Scan for the cell matching the given text and deliver its (X, Y) coordinate at center. 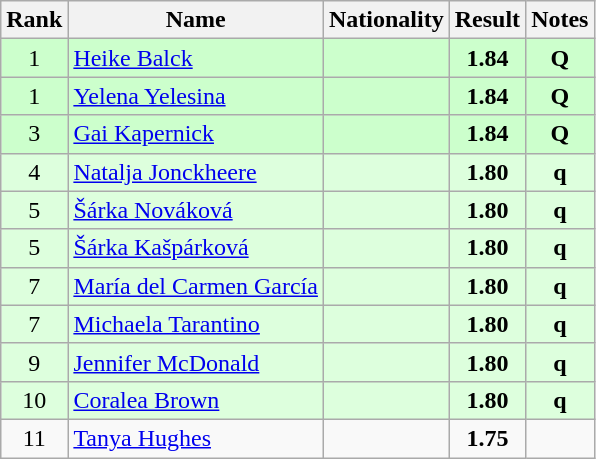
9 (34, 362)
Michaela Tarantino (196, 324)
3 (34, 134)
Nationality (386, 20)
Jennifer McDonald (196, 362)
Coralea Brown (196, 400)
Heike Balck (196, 58)
Name (196, 20)
Gai Kapernick (196, 134)
Notes (560, 20)
Tanya Hughes (196, 438)
4 (34, 172)
Rank (34, 20)
1.75 (487, 438)
Result (487, 20)
10 (34, 400)
11 (34, 438)
Natalja Jonckheere (196, 172)
Šárka Kašpárková (196, 248)
Yelena Yelesina (196, 96)
Šárka Nováková (196, 210)
María del Carmen García (196, 286)
